Provide the (x, y) coordinate of the cell's center where the given text is located.  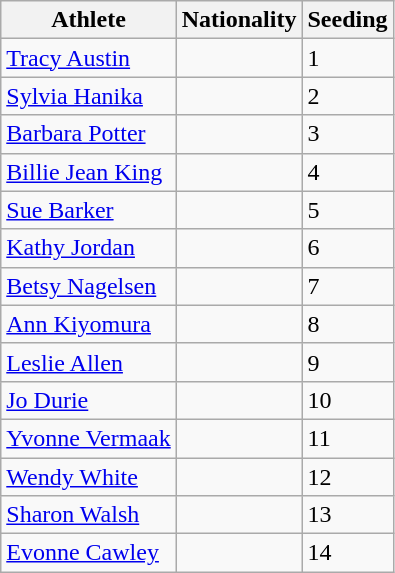
Seeding (348, 20)
Wendy White (89, 477)
6 (348, 248)
Tracy Austin (89, 58)
Yvonne Vermaak (89, 438)
Nationality (239, 20)
Evonne Cawley (89, 553)
Sue Barker (89, 210)
Betsy Nagelsen (89, 286)
11 (348, 438)
8 (348, 324)
Barbara Potter (89, 134)
2 (348, 96)
Kathy Jordan (89, 248)
Athlete (89, 20)
Jo Durie (89, 400)
14 (348, 553)
Billie Jean King (89, 172)
10 (348, 400)
12 (348, 477)
3 (348, 134)
1 (348, 58)
Leslie Allen (89, 362)
13 (348, 515)
7 (348, 286)
Sylvia Hanika (89, 96)
Sharon Walsh (89, 515)
Ann Kiyomura (89, 324)
9 (348, 362)
5 (348, 210)
4 (348, 172)
